For the text-containing cell, return its midpoint in [X, Y] coordinate format. 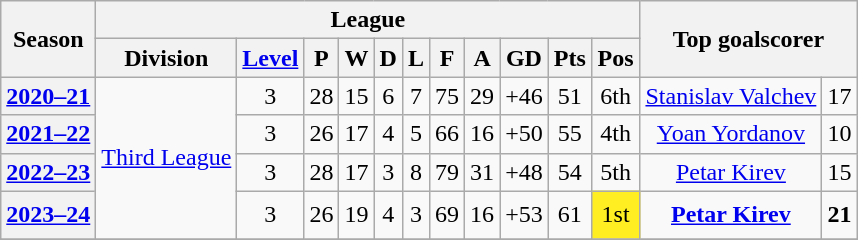
Top goalscorer [748, 39]
GD [524, 58]
19 [356, 215]
Pos [616, 58]
A [482, 58]
5 [416, 134]
6 [388, 96]
+53 [524, 215]
Third League [166, 158]
61 [570, 215]
51 [570, 96]
Level [270, 58]
W [356, 58]
8 [416, 172]
2020–21 [48, 96]
55 [570, 134]
2022–23 [48, 172]
F [446, 58]
2023–24 [48, 215]
1st [616, 215]
2021–22 [48, 134]
Division [166, 58]
66 [446, 134]
54 [570, 172]
29 [482, 96]
+46 [524, 96]
75 [446, 96]
Stanislav Valchev [731, 96]
D [388, 58]
79 [446, 172]
69 [446, 215]
5th [616, 172]
L [416, 58]
League [368, 20]
4th [616, 134]
+48 [524, 172]
Yoan Yordanov [731, 134]
Season [48, 39]
+50 [524, 134]
21 [840, 215]
Pts [570, 58]
31 [482, 172]
P [322, 58]
10 [840, 134]
6th [616, 96]
7 [416, 96]
